Return the [x, y] coordinate for the center point of the cell that contains the specified text.  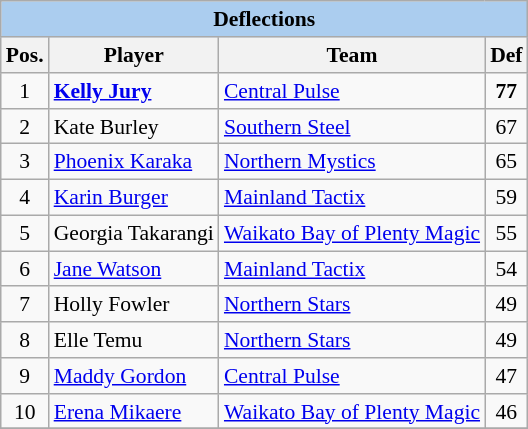
Kate Burley [134, 126]
Elle Temu [134, 340]
Southern Steel [352, 126]
1 [25, 91]
Holly Fowler [134, 304]
5 [25, 233]
Northern Mystics [352, 162]
65 [506, 162]
Erena Mikaere [134, 411]
Georgia Takarangi [134, 233]
Deflections [264, 19]
2 [25, 126]
3 [25, 162]
6 [25, 269]
77 [506, 91]
Player [134, 55]
Team [352, 55]
54 [506, 269]
7 [25, 304]
59 [506, 197]
Def [506, 55]
Jane Watson [134, 269]
9 [25, 376]
8 [25, 340]
Kelly Jury [134, 91]
55 [506, 233]
Phoenix Karaka [134, 162]
4 [25, 197]
67 [506, 126]
46 [506, 411]
Karin Burger [134, 197]
47 [506, 376]
Maddy Gordon [134, 376]
10 [25, 411]
Pos. [25, 55]
